Provide the (x, y) coordinate of the cell's center where the given text is located.  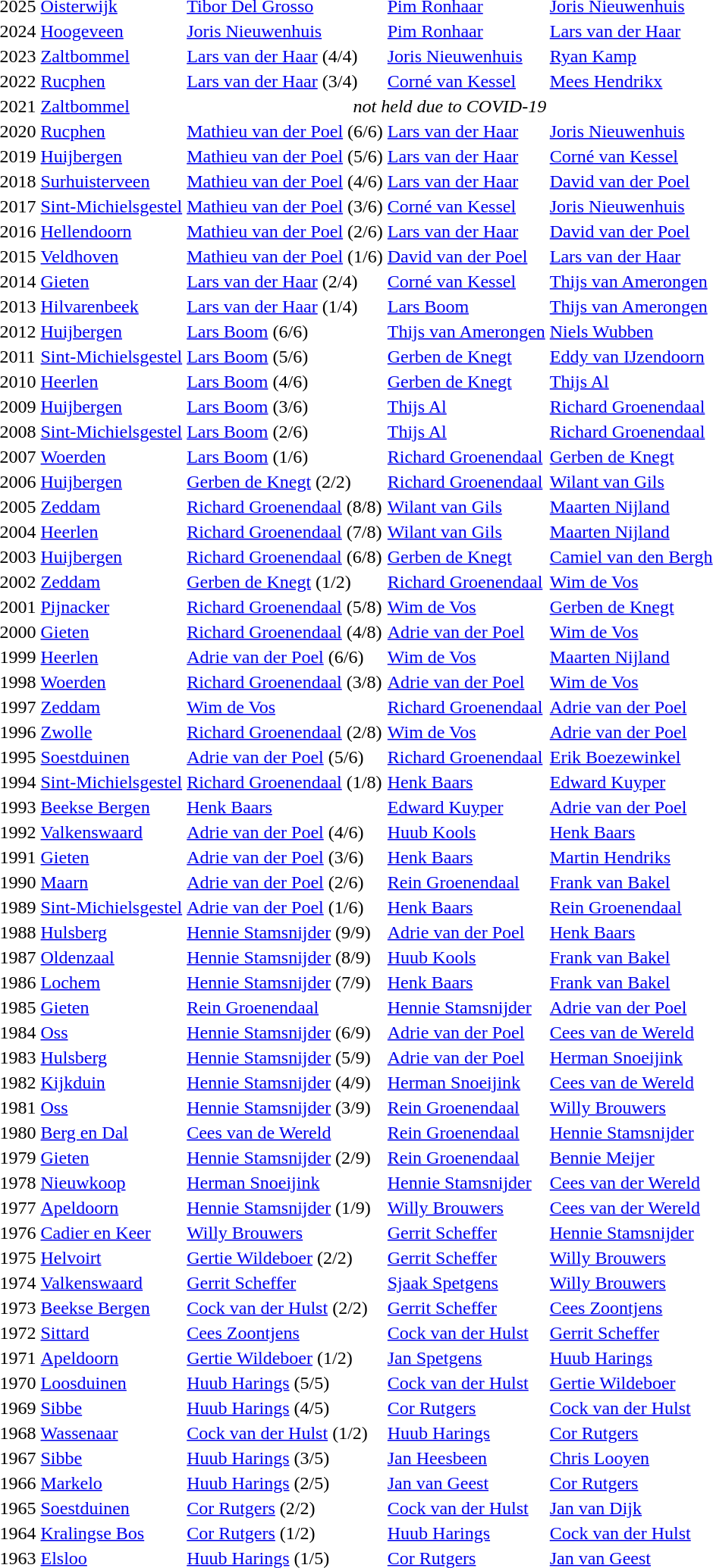
Wassenaar (112, 1433)
Hennie Stamsnijder (9/9) (285, 932)
Gertie Wildeboer (2/2) (285, 1258)
Nieuwkoop (112, 1183)
Markelo (112, 1483)
Hellendoorn (112, 231)
Cor Rutgers (2/2) (285, 1508)
Gerben de Knegt (1/2) (285, 582)
Lars van der Haar (4/4) (285, 56)
Adrie van der Poel (3/6) (285, 857)
Richard Groenendaal (7/8) (285, 532)
Mathieu van der Poel (1/6) (285, 256)
Hennie Stamsnijder (8/9) (285, 957)
Richard Groenendaal (3/8) (285, 682)
Adrie van der Poel (5/6) (285, 757)
Pijnacker (112, 607)
Hilvarenbeek (112, 306)
Huub Harings (5/5) (285, 1383)
Veldhoven (112, 256)
Richard Groenendaal (5/8) (285, 607)
Cees Zoontjens (285, 1333)
Mathieu van der Poel (5/6) (285, 156)
Cock van der Hulst (1/2) (285, 1433)
Lars Boom (3/6) (285, 407)
Hennie Stamsnijder (1/9) (285, 1208)
Jan van Geest (466, 1483)
Lars van der Haar (1/4) (285, 306)
Adrie van der Poel (4/6) (285, 832)
Lars Boom (466, 306)
Kralingse Bos (112, 1533)
Lars van der Haar (2/4) (285, 281)
Adrie van der Poel (2/6) (285, 882)
Hennie Stamsnijder (2/9) (285, 1158)
Berg en Dal (112, 1133)
Mathieu van der Poel (2/6) (285, 231)
Cees van de Wereld (285, 1133)
Hennie Stamsnijder (4/9) (285, 1083)
Mathieu van der Poel (3/6) (285, 206)
Mathieu van der Poel (4/6) (285, 181)
Jan Heesbeen (466, 1458)
Cor Rutgers (1/2) (285, 1533)
Richard Groenendaal (8/8) (285, 507)
Thijs van Amerongen (466, 332)
Zwolle (112, 732)
Hennie Stamsnijder (7/9) (285, 982)
Adrie van der Poel (1/6) (285, 907)
Huub Harings (3/5) (285, 1458)
Huub Harings (2/5) (285, 1483)
Cadier en Keer (112, 1233)
Hennie Stamsnijder (5/9) (285, 1057)
Richard Groenendaal (6/8) (285, 557)
Surhuisterveen (112, 181)
Sittard (112, 1333)
Lars Boom (6/6) (285, 332)
Lars Boom (4/6) (285, 382)
Adrie van der Poel (6/6) (285, 657)
Cock van der Hulst (2/2) (285, 1308)
Hennie Stamsnijder (6/9) (285, 1032)
Gertie Wildeboer (1/2) (285, 1358)
Pim Ronhaar (466, 31)
Sjaak Spetgens (466, 1283)
David van der Poel (466, 256)
Gerben de Knegt (2/2) (285, 482)
Cor Rutgers (466, 1408)
Lars Boom (2/6) (285, 432)
Huub Harings (4/5) (285, 1408)
Richard Groenendaal (2/8) (285, 732)
Lars van der Haar (3/4) (285, 81)
Kijkduin (112, 1083)
Hoogeveen (112, 31)
Jan Spetgens (466, 1358)
Hennie Stamsnijder (3/9) (285, 1108)
Helvoirt (112, 1258)
Oldenzaal (112, 957)
Loosduinen (112, 1383)
Richard Groenendaal (4/8) (285, 632)
Maarn (112, 882)
Lochem (112, 982)
Lars Boom (5/6) (285, 357)
Lars Boom (1/6) (285, 457)
Edward Kuyper (466, 807)
Mathieu van der Poel (6/6) (285, 131)
Richard Groenendaal (1/8) (285, 782)
